Locate the cell with the specified text and output its [x, y] center coordinate. 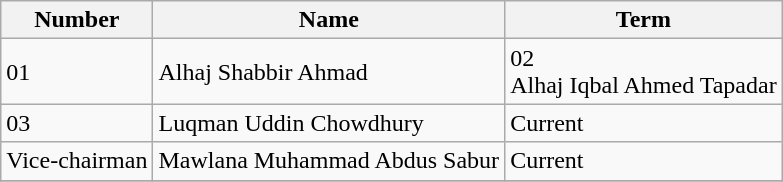
Luqman Uddin Chowdhury [329, 123]
Alhaj Shabbir Ahmad [329, 72]
Number [77, 20]
01 [77, 72]
03 [77, 123]
02Alhaj Iqbal Ahmed Tapadar [644, 72]
Mawlana Muhammad Abdus Sabur [329, 161]
Name [329, 20]
Term [644, 20]
Vice-chairman [77, 161]
